Detect which cell encompasses the target text, then output its (x, y) center coordinate. 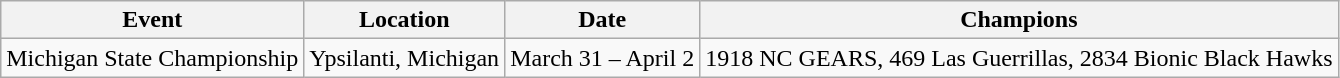
Ypsilanti, Michigan (404, 58)
March 31 – April 2 (602, 58)
Champions (1019, 20)
Michigan State Championship (152, 58)
Date (602, 20)
Event (152, 20)
1918 NC GEARS, 469 Las Guerrillas, 2834 Bionic Black Hawks (1019, 58)
Location (404, 20)
